Return the (X, Y) coordinate for the center point of the cell that contains the specified text.  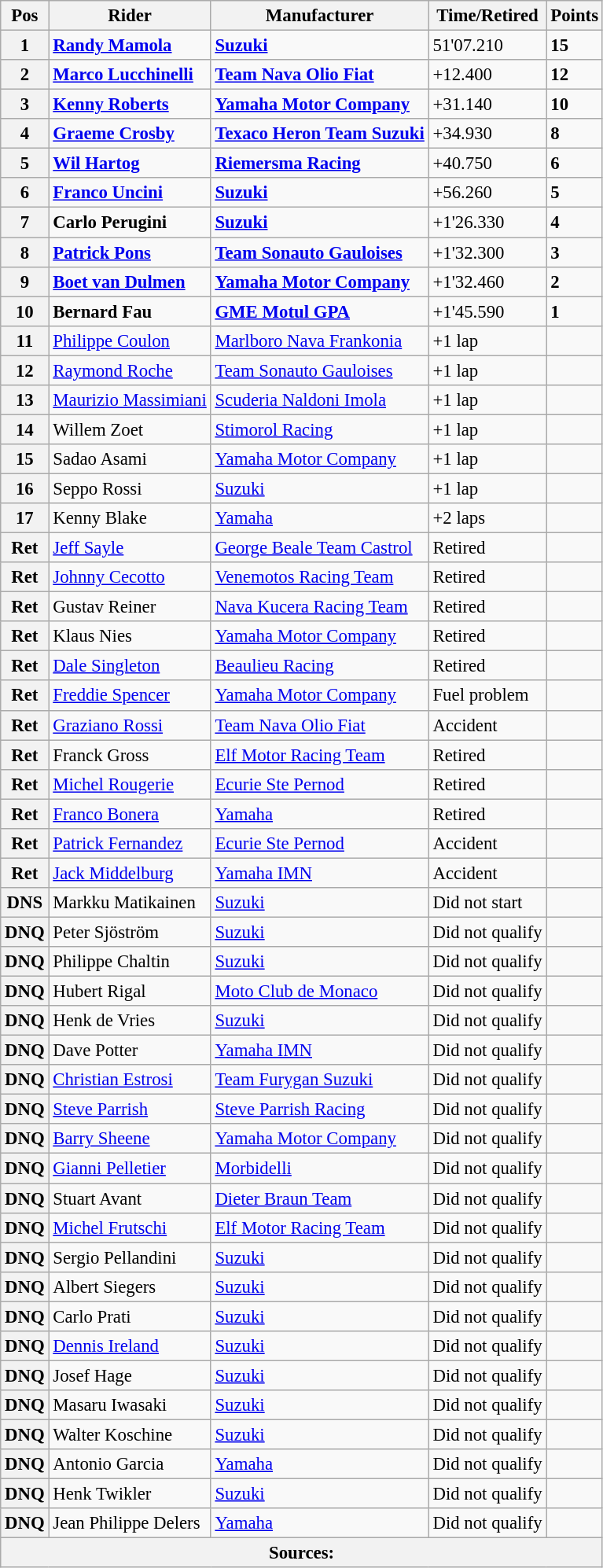
Kenny Blake (130, 518)
11 (25, 340)
Walter Koschine (130, 1434)
9 (25, 282)
14 (25, 429)
Albert Siegers (130, 1286)
16 (25, 488)
Venemotos Racing Team (319, 577)
Michel Frutschi (130, 1228)
Masaru Iwasaki (130, 1405)
Johnny Cecotto (130, 577)
Sadao Asami (130, 459)
Peter Sjöström (130, 932)
Maurizio Massimiani (130, 400)
Scuderia Naldoni Imola (319, 400)
Dieter Braun Team (319, 1198)
Sources: (302, 1553)
Barry Sheene (130, 1139)
Seppo Rossi (130, 488)
Manufacturer (319, 16)
Klaus Nies (130, 636)
Fuel problem (487, 696)
Graziano Rossi (130, 725)
Dale Singleton (130, 666)
Marlboro Nava Frankonia (319, 340)
DNS (25, 903)
Antonio Garcia (130, 1464)
+1'32.300 (487, 252)
George Beale Team Castrol (319, 548)
Did not start (487, 903)
Steve Parrish Racing (319, 1110)
Wil Hartog (130, 164)
Christian Estrosi (130, 1080)
+1'45.590 (487, 311)
+12.400 (487, 75)
Patrick Fernandez (130, 844)
Hubert Rigal (130, 992)
Franco Uncini (130, 193)
Stuart Avant (130, 1198)
13 (25, 400)
+40.750 (487, 164)
Morbidelli (319, 1169)
Josef Hage (130, 1375)
Franck Gross (130, 755)
Time/Retired (487, 16)
Riemersma Racing (319, 164)
Graeme Crosby (130, 134)
Henk Twikler (130, 1494)
17 (25, 518)
Stimorol Racing (319, 429)
Kenny Roberts (130, 105)
Willem Zoet (130, 429)
Sergio Pellandini (130, 1257)
+56.260 (487, 193)
+1'32.460 (487, 282)
Bernard Fau (130, 311)
+1'26.330 (487, 223)
Nava Kucera Racing Team (319, 607)
+2 laps (487, 518)
Rider (130, 16)
Beaulieu Racing (319, 666)
Philippe Coulon (130, 340)
Henk de Vries (130, 1021)
Gustav Reiner (130, 607)
Patrick Pons (130, 252)
Michel Rougerie (130, 784)
Jack Middelburg (130, 873)
7 (25, 223)
Philippe Chaltin (130, 962)
Dennis Ireland (130, 1346)
Pos (25, 16)
Jeff Sayle (130, 548)
GME Motul GPA (319, 311)
Steve Parrish (130, 1110)
Texaco Heron Team Suzuki (319, 134)
Markku Matikainen (130, 903)
Carlo Perugini (130, 223)
Franco Bonera (130, 814)
Team Furygan Suzuki (319, 1080)
+34.930 (487, 134)
Points (574, 16)
Freddie Spencer (130, 696)
Raymond Roche (130, 370)
Dave Potter (130, 1051)
Gianni Pelletier (130, 1169)
Marco Lucchinelli (130, 75)
+31.140 (487, 105)
Boet van Dulmen (130, 282)
Randy Mamola (130, 46)
Jean Philippe Delers (130, 1523)
Carlo Prati (130, 1316)
51'07.210 (487, 46)
Moto Club de Monaco (319, 992)
